Locate the cell with the specified text and output its [x, y] center coordinate. 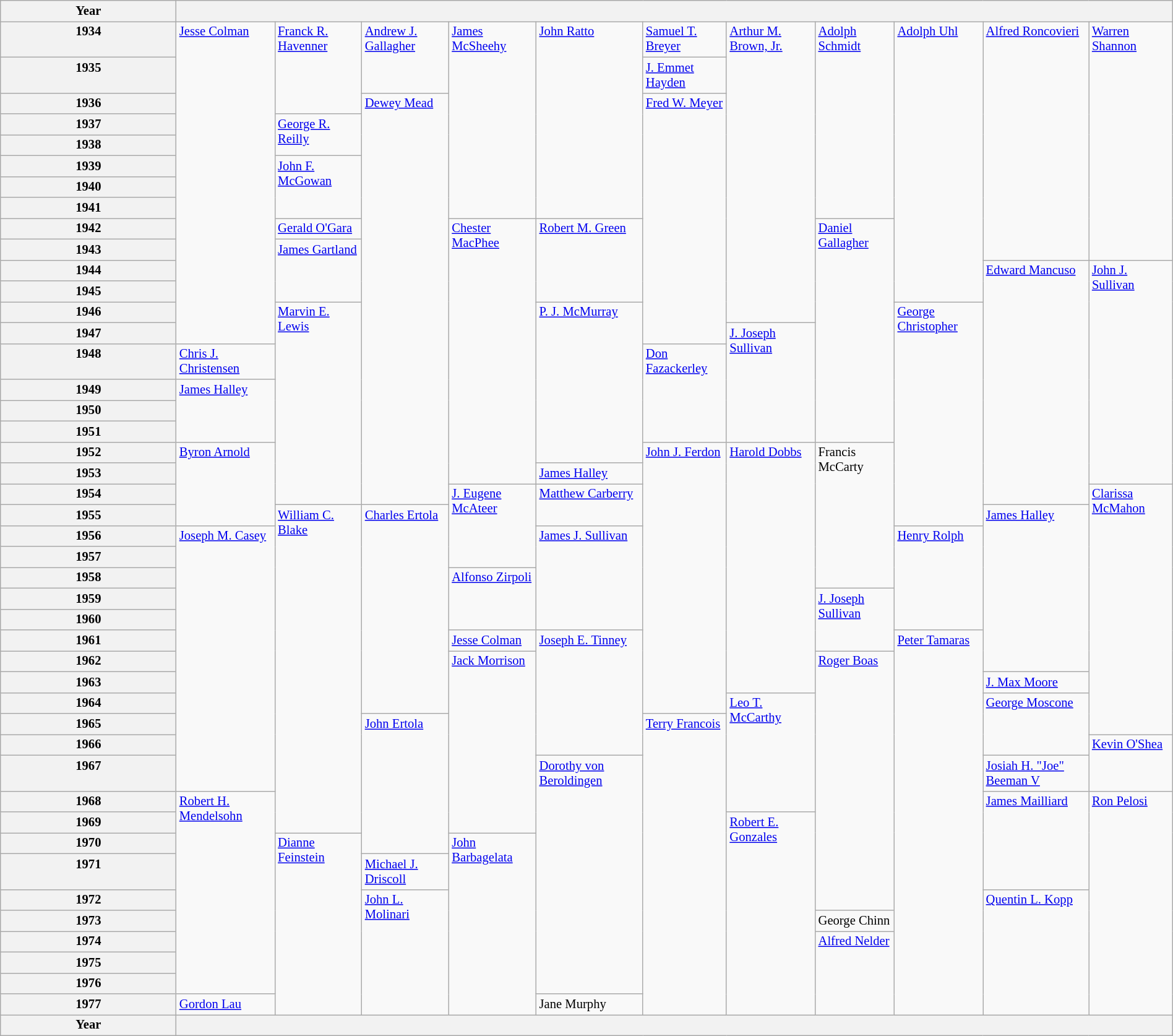
Joseph M. Casey [225, 658]
Joseph E. Tinney [590, 693]
Michael J. Driscoll [406, 871]
Robert E. Gonzales [771, 913]
Alfred Nelder [855, 973]
1972 [88, 900]
1963 [88, 682]
Adolph Schmidt [855, 119]
J. Emmet Hayden [685, 75]
1942 [88, 228]
1975 [88, 962]
Alfonso Zirpoli [492, 598]
Dorothy von Beroldingen [590, 874]
1974 [88, 941]
P. J. McMurray [590, 382]
1940 [88, 187]
J. Max Moore [1036, 682]
John Ertola [406, 783]
Ron Pelosi [1131, 903]
Adolph Uhl [939, 161]
George Chinn [855, 920]
1934 [88, 39]
Chris J. Christensen [225, 361]
Dianne Feinstein [318, 923]
Harold Dobbs [771, 567]
Kevin O'Shea [1131, 762]
John Barbagelata [492, 923]
John L. Molinari [406, 952]
1947 [88, 333]
1959 [88, 598]
Gerald O'Gara [318, 228]
1966 [88, 745]
Peter Tamaras [939, 822]
1953 [88, 473]
1958 [88, 577]
1956 [88, 536]
James McSheehy [492, 119]
William C. Blake [318, 668]
J. Eugene McAteer [492, 525]
George Christopher [939, 413]
John J. Sullivan [1131, 372]
George R. Reilly [318, 135]
John J. Ferdon [685, 578]
Leo T. McCarthy [771, 753]
Robert M. Green [590, 260]
1957 [88, 556]
1952 [88, 452]
1971 [88, 871]
Josiah H. "Joe" Beeman V [1036, 773]
John Ratto [590, 119]
1936 [88, 103]
Alfred Roncovieri [1036, 140]
Samuel T. Breyer [685, 39]
1939 [88, 166]
1965 [88, 723]
John F. McGowan [318, 187]
Gordon Lau [225, 1004]
Francis McCarty [855, 515]
Andrew J. Gallagher [406, 57]
Robert H. Mendelsohn [225, 892]
Roger Boas [855, 780]
1935 [88, 75]
Daniel Gallagher [855, 330]
Byron Arnold [225, 484]
1944 [88, 270]
1962 [88, 661]
1950 [88, 410]
Clarissa McMahon [1131, 609]
1938 [88, 145]
1937 [88, 124]
Edward Mancuso [1036, 382]
1973 [88, 920]
1970 [88, 843]
Warren Shannon [1131, 140]
1941 [88, 207]
Don Fazackerley [685, 392]
1946 [88, 312]
Dewey Mead [406, 298]
1949 [88, 389]
Marvin E. Lewis [318, 403]
George Moscone [1036, 724]
Fred W. Meyer [685, 218]
Terry Francois [685, 864]
1964 [88, 703]
Jack Morrison [492, 741]
Quentin L. Kopp [1036, 952]
Chester MacPhee [492, 350]
1945 [88, 291]
Arthur M. Brown, Jr. [771, 172]
James Mailliard [1036, 840]
1960 [88, 619]
1977 [88, 1004]
1954 [88, 494]
1943 [88, 249]
James Gartland [318, 270]
1968 [88, 801]
1948 [88, 361]
1967 [88, 773]
James J. Sullivan [590, 578]
Henry Rolph [939, 578]
Jane Murphy [590, 1004]
1976 [88, 983]
1955 [88, 515]
Matthew Carberry [590, 504]
1951 [88, 431]
1961 [88, 641]
Charles Ertola [406, 609]
1969 [88, 822]
Franck R. Havenner [318, 67]
